Provide the [X, Y] coordinate of the cell's center where the given text is located.  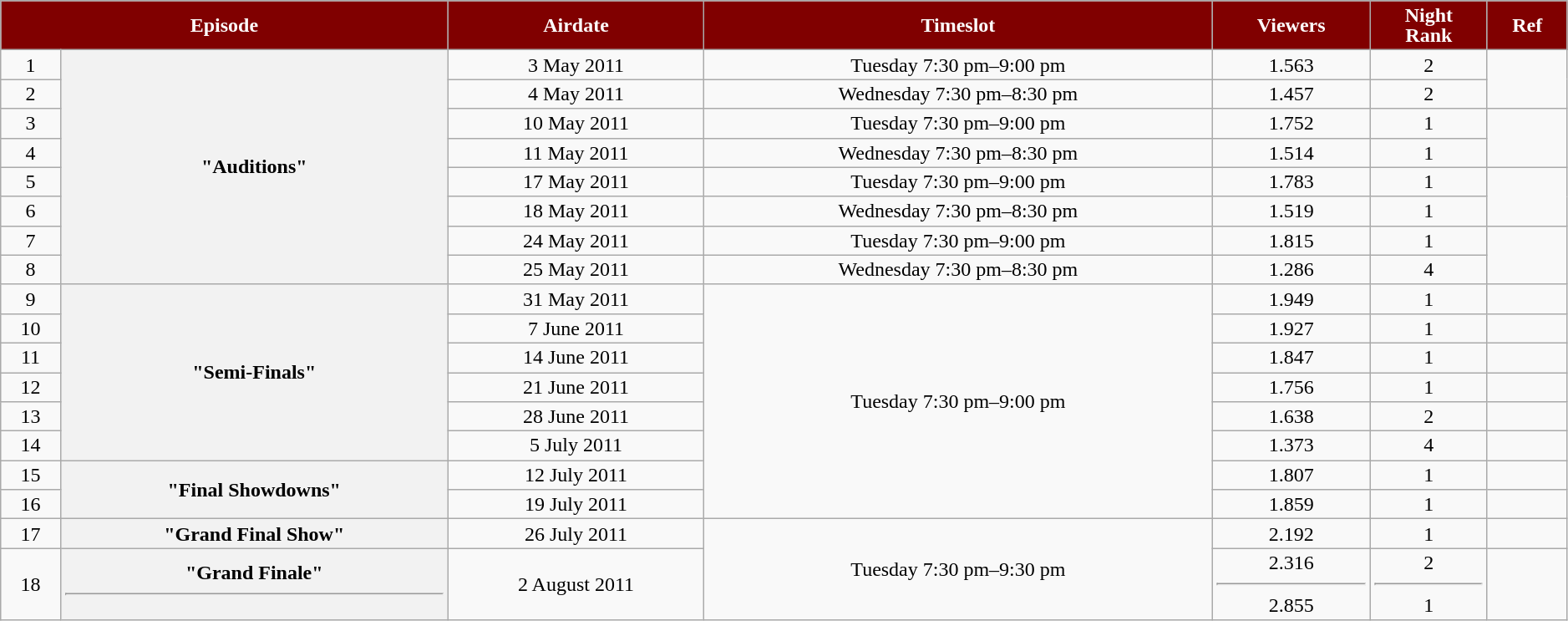
Timeslot [958, 25]
1.638 [1291, 416]
9 [31, 299]
18 [31, 584]
31 May 2011 [576, 299]
"Auditions" [254, 167]
1.563 [1291, 65]
12 July 2011 [576, 475]
13 [31, 416]
4 May 2011 [576, 94]
Airdate [576, 25]
"Final Showdowns" [254, 490]
1.514 [1291, 152]
15 [31, 475]
17 [31, 533]
19 July 2011 [576, 505]
10 May 2011 [576, 124]
28 June 2011 [576, 416]
12 [31, 388]
7 June 2011 [576, 328]
1.949 [1291, 299]
NightRank [1428, 25]
1.756 [1291, 388]
11 [31, 358]
8 [31, 269]
1.927 [1291, 328]
2 August 2011 [576, 584]
1.286 [1291, 269]
2.192 [1291, 533]
1.807 [1291, 475]
2.3162.855 [1291, 584]
Episode [224, 25]
1.783 [1291, 182]
1.859 [1291, 505]
"Grand Finale" [254, 584]
16 [31, 505]
1.847 [1291, 358]
5 [31, 182]
7 [31, 241]
"Grand Final Show" [254, 533]
24 May 2011 [576, 241]
3 [31, 124]
14 June 2011 [576, 358]
11 May 2011 [576, 152]
1.519 [1291, 211]
Ref [1527, 25]
6 [31, 211]
18 May 2011 [576, 211]
1.815 [1291, 241]
14 [31, 446]
1.373 [1291, 446]
"Semi-Finals" [254, 372]
1.457 [1291, 94]
1.752 [1291, 124]
10 [31, 328]
17 May 2011 [576, 182]
3 May 2011 [576, 65]
Viewers [1291, 25]
5 July 2011 [576, 446]
21 June 2011 [576, 388]
Tuesday 7:30 pm–9:30 pm [958, 570]
21 [1428, 584]
26 July 2011 [576, 533]
25 May 2011 [576, 269]
